From the cell containing the given text, extract its center point as [x, y] coordinate. 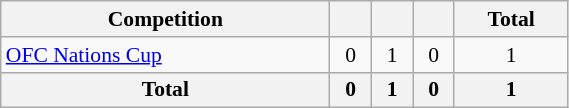
OFC Nations Cup [166, 55]
Competition [166, 19]
